Identify which cell holds the provided text, then report its [x, y] central coordinate. 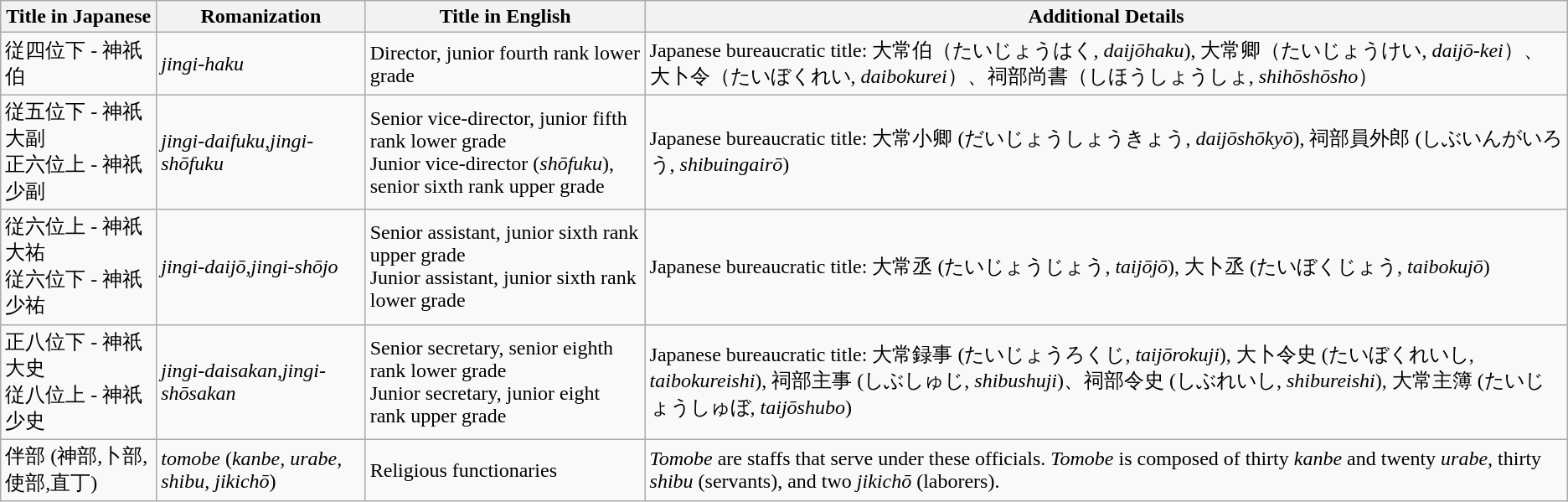
Romanization [261, 17]
Title in English [505, 17]
Senior vice-director, junior fifth rank lower gradeJunior vice-director (shōfuku), senior sixth rank upper grade [505, 153]
正八位下 - 神祇大史従八位上 - 神祇少史 [79, 382]
従五位下 - 神祇大副正六位上 - 神祇少副 [79, 153]
jingi-haku [261, 64]
伴部 (神部,卜部,使部,直丁) [79, 470]
Director, junior fourth rank lower grade [505, 64]
Japanese bureaucratic title: 大常丞 (たいじょうじょう, taijōjō), 大卜丞 (たいぼくじょう, taibokujō) [1106, 267]
jingi-daisakan,jingi-shōsakan [261, 382]
従六位上 - 神祇大祐従六位下 - 神祇少祐 [79, 267]
jingi-daifuku,jingi-shōfuku [261, 153]
Additional Details [1106, 17]
tomobe (kanbe, urabe, shibu, jikichō) [261, 470]
Senior assistant, junior sixth rank upper gradeJunior assistant, junior sixth rank lower grade [505, 267]
jingi-daijō,jingi-shōjo [261, 267]
Japanese bureaucratic title: 大常小卿 (だいじょうしょうきょう, daijōshōkyō), 祠部員外郎 (しぶいんがいろう, shibuingairō) [1106, 153]
Religious functionaries [505, 470]
Title in Japanese [79, 17]
Senior secretary, senior eighth rank lower gradeJunior secretary, junior eight rank upper grade [505, 382]
Japanese bureaucratic title: 大常伯（たいじょうはく, daijōhaku), 大常卿（たいじょうけい, daijō-kei）、大卜令（たいぼくれい, daibokurei）、祠部尚書（しほうしょうしょ, shihōshōsho） [1106, 64]
従四位下 - 神祇伯 [79, 64]
